Provide the [x, y] coordinate of the cell's center where the given text is located.  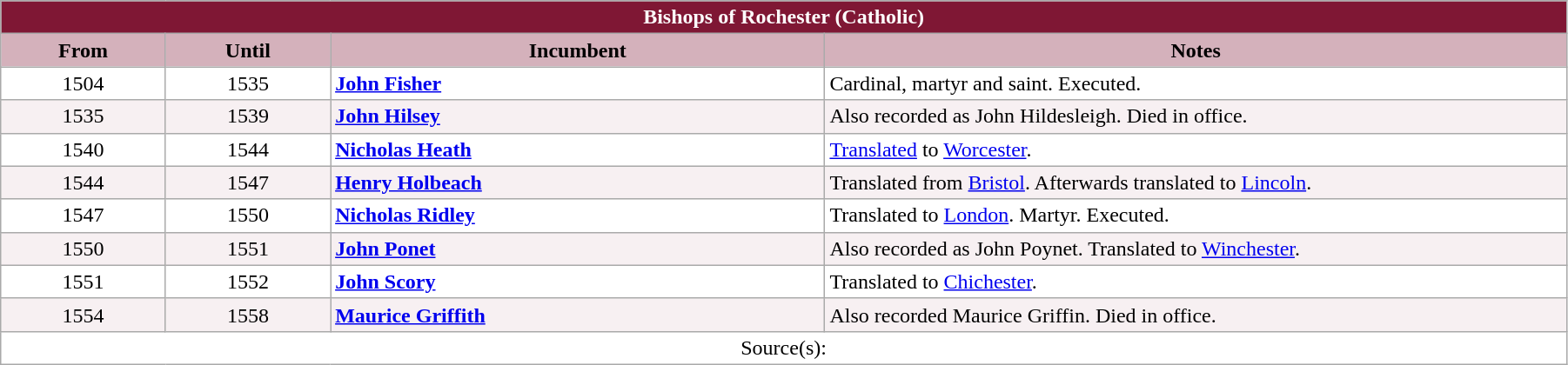
Until [247, 50]
John Fisher [578, 83]
Incumbent [578, 50]
Nicholas Ridley [578, 216]
Translated to London. Martyr. Executed. [1196, 216]
Also recorded as John Hildesleigh. Died in office. [1196, 116]
Translated from Bristol. Afterwards translated to Lincoln. [1196, 182]
Translated to Worcester. [1196, 149]
1540 [84, 149]
Source(s): [784, 348]
1558 [247, 315]
1504 [84, 83]
Also recorded Maurice Griffin. Died in office. [1196, 315]
1554 [84, 315]
John Scory [578, 282]
Bishops of Rochester (Catholic) [784, 17]
From [84, 50]
Also recorded as John Poynet. Translated to Winchester. [1196, 249]
Translated to Chichester. [1196, 282]
Henry Holbeach [578, 182]
1552 [247, 282]
John Hilsey [578, 116]
Nicholas Heath [578, 149]
Notes [1196, 50]
1539 [247, 116]
Cardinal, martyr and saint. Executed. [1196, 83]
Maurice Griffith [578, 315]
John Ponet [578, 249]
